Capture the cell that displays the provided text and extract its (X, Y) central coordinate. 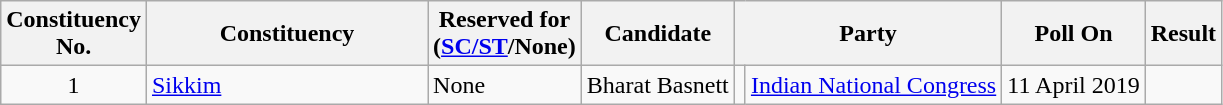
Indian National Congress (873, 85)
None (505, 85)
Result (1183, 34)
Party (868, 34)
Bharat Basnett (658, 85)
Candidate (658, 34)
1 (74, 85)
Reserved for(SC/ST/None) (505, 34)
Poll On (1074, 34)
Constituency (286, 34)
Sikkim (286, 85)
11 April 2019 (1074, 85)
Constituency No. (74, 34)
